Detect which cell encompasses the target text, then output its [X, Y] center coordinate. 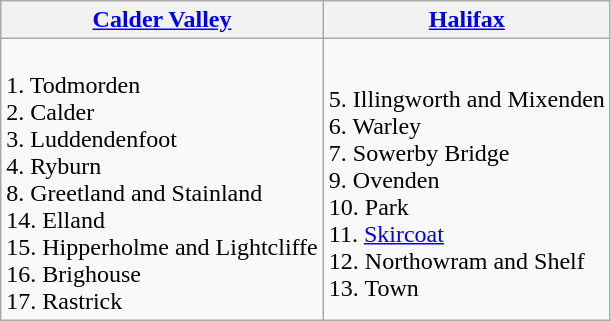
1. Todmorden 2. Calder 3. Luddendenfoot 4. Ryburn 8. Greetland and Stainland 14. Elland 15. Hipperholme and Lightcliffe 16. Brighouse 17. Rastrick [162, 180]
Halifax [466, 20]
5. Illingworth and Mixenden 6. Warley 7. Sowerby Bridge 9. Ovenden 10. Park 11. Skircoat 12. Northowram and Shelf 13. Town [466, 180]
Calder Valley [162, 20]
